Pinpoint the cell where the given text exists, returning its [x, y] midpoint coordinate. 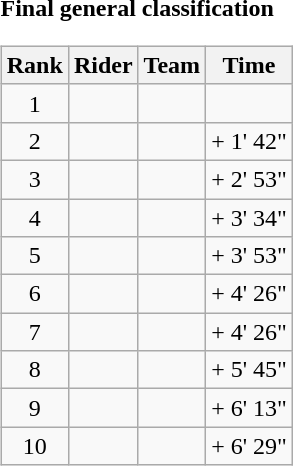
+ 6' 29" [250, 446]
8 [34, 370]
+ 2' 53" [250, 179]
Team [172, 65]
5 [34, 256]
Time [250, 65]
6 [34, 294]
+ 3' 53" [250, 256]
+ 1' 42" [250, 141]
1 [34, 103]
7 [34, 332]
4 [34, 217]
+ 6' 13" [250, 408]
2 [34, 141]
3 [34, 179]
Rider [103, 65]
10 [34, 446]
+ 3' 34" [250, 217]
+ 5' 45" [250, 370]
Rank [34, 65]
9 [34, 408]
